Determine the (x, y) coordinate at the center of the cell enclosing the given text.  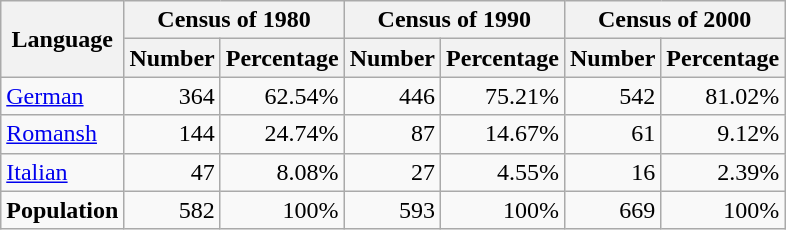
27 (392, 172)
61 (612, 134)
446 (392, 96)
16 (612, 172)
364 (172, 96)
669 (612, 210)
582 (172, 210)
62.54% (282, 96)
9.12% (723, 134)
4.55% (503, 172)
8.08% (282, 172)
47 (172, 172)
Census of 1980 (234, 20)
75.21% (503, 96)
Romansh (62, 134)
542 (612, 96)
Census of 1990 (454, 20)
14.67% (503, 134)
German (62, 96)
2.39% (723, 172)
593 (392, 210)
81.02% (723, 96)
144 (172, 134)
24.74% (282, 134)
Census of 2000 (674, 20)
Italian (62, 172)
Language (62, 39)
Population (62, 210)
87 (392, 134)
